Search for the cell housing the specified text and yield its [X, Y] center coordinate. 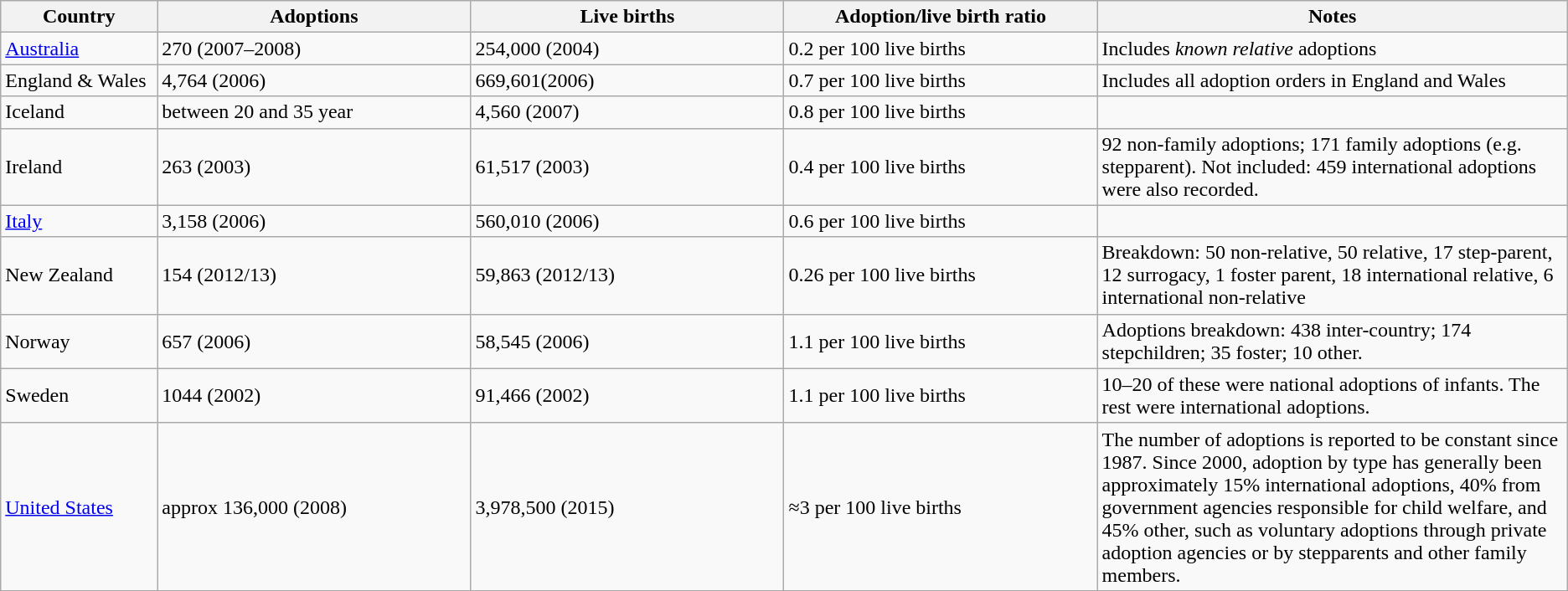
Iceland [79, 112]
Notes [1332, 17]
0.6 per 100 live births [941, 221]
59,863 (2012/13) [627, 275]
between 20 and 35 year [314, 112]
England & Wales [79, 80]
560,010 (2006) [627, 221]
254,000 (2004) [627, 49]
0.7 per 100 live births [941, 80]
58,545 (2006) [627, 342]
Country [79, 17]
≈3 per 100 live births [941, 506]
Live births [627, 17]
Includes all adoption orders in England and Wales [1332, 80]
657 (2006) [314, 342]
Includes known relative adoptions [1332, 49]
approx 136,000 (2008) [314, 506]
61,517 (2003) [627, 167]
Adoption/live birth ratio [941, 17]
Adoptions breakdown: 438 inter-country; 174 stepchildren; 35 foster; 10 other. [1332, 342]
0.2 per 100 live births [941, 49]
Australia [79, 49]
Ireland [79, 167]
0.8 per 100 live births [941, 112]
1044 (2002) [314, 395]
Breakdown: 50 non-relative, 50 relative, 17 step-parent, 12 surrogacy, 1 foster parent, 18 international relative, 6 international non-relative [1332, 275]
10–20 of these were national adoptions of infants. The rest were international adoptions. [1332, 395]
Italy [79, 221]
0.4 per 100 live births [941, 167]
0.26 per 100 live births [941, 275]
154 (2012/13) [314, 275]
263 (2003) [314, 167]
Sweden [79, 395]
4,560 (2007) [627, 112]
669,601(2006) [627, 80]
270 (2007–2008) [314, 49]
92 non-family adoptions; 171 family adoptions (e.g. stepparent). Not included: 459 international adoptions were also recorded. [1332, 167]
Adoptions [314, 17]
3,978,500 (2015) [627, 506]
91,466 (2002) [627, 395]
4,764 (2006) [314, 80]
New Zealand [79, 275]
Norway [79, 342]
3,158 (2006) [314, 221]
United States [79, 506]
